For the text-containing cell, return its midpoint in [X, Y] coordinate format. 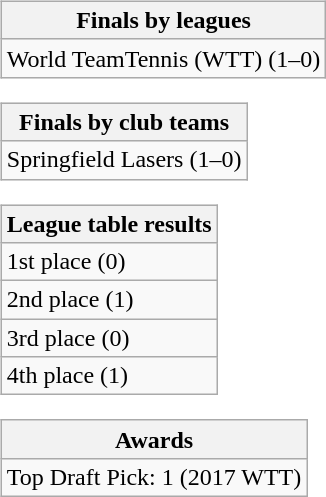
1st place (0) [109, 262]
Springfield Lasers (1–0) [124, 160]
Finals by club teams [124, 122]
4th place (1) [109, 376]
Finals by leagues [164, 20]
2nd place (1) [109, 300]
Top Draft Pick: 1 (2017 WTT) [154, 477]
World TeamTennis (WTT) (1–0) [164, 58]
League table results [109, 223]
3rd place (0) [109, 338]
Awards [154, 439]
